For the text-containing cell, return its midpoint in [x, y] coordinate format. 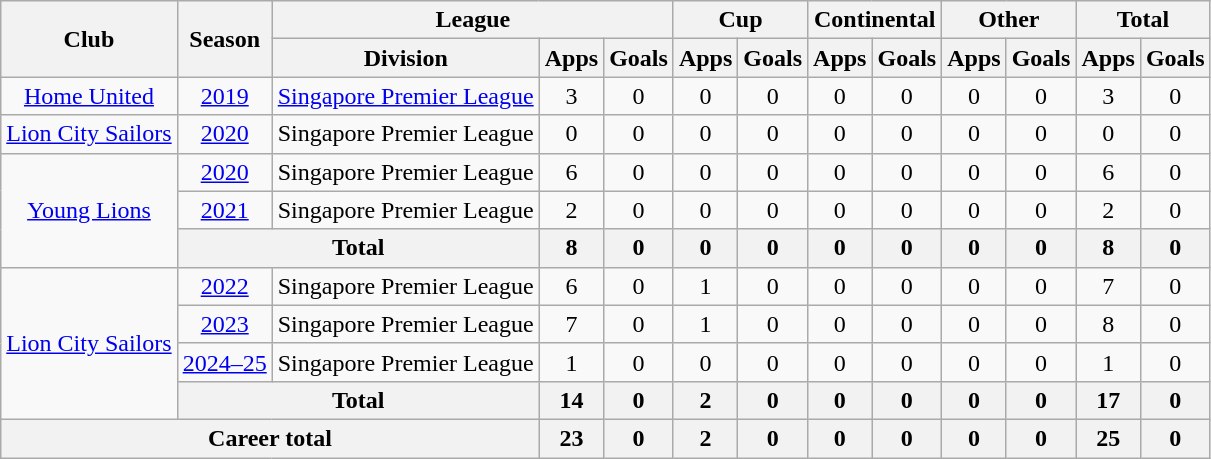
Division [406, 58]
2023 [224, 324]
League [472, 20]
Cup [740, 20]
Home United [89, 96]
Club [89, 39]
23 [571, 438]
Season [224, 39]
Career total [270, 438]
2024–25 [224, 362]
14 [571, 400]
2021 [224, 210]
Continental [875, 20]
25 [1108, 438]
2022 [224, 286]
Young Lions [89, 210]
17 [1108, 400]
Other [1009, 20]
2019 [224, 96]
